Find where the given text appears and provide that cell's center as (X, Y) coordinate. 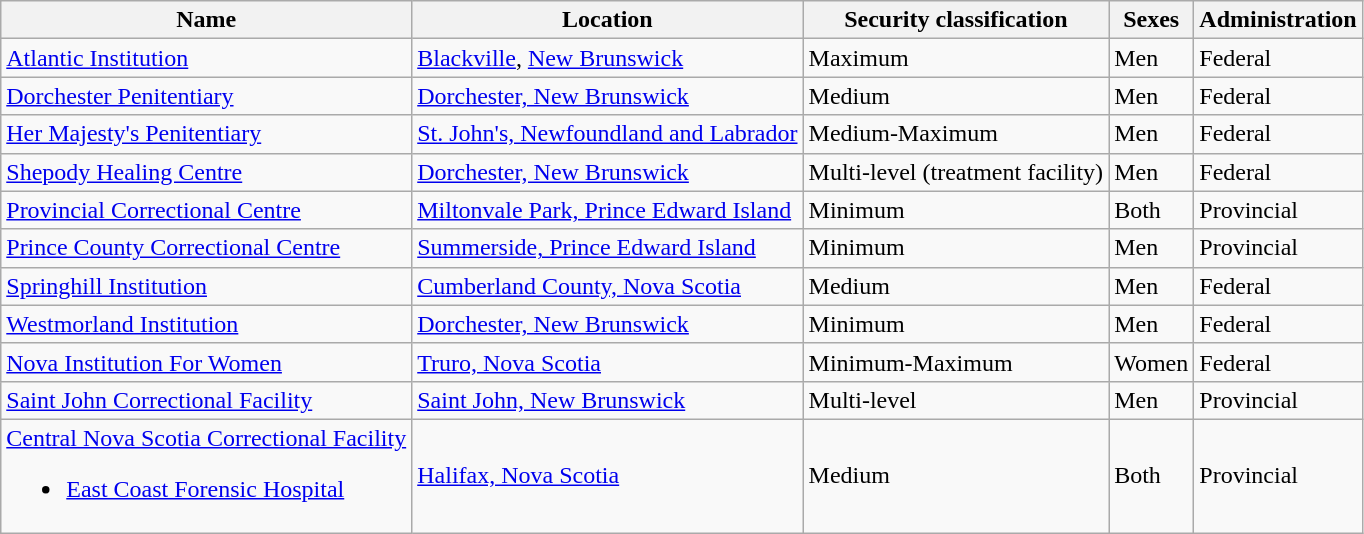
Prince County Correctional Centre (206, 248)
Women (1152, 362)
Saint John, New Brunswick (608, 400)
Multi-level (956, 400)
Westmorland Institution (206, 324)
Saint John Correctional Facility (206, 400)
Summerside, Prince Edward Island (608, 248)
Shepody Healing Centre (206, 172)
Blackville, New Brunswick (608, 58)
Her Majesty's Penitentiary (206, 134)
Dorchester Penitentiary (206, 96)
Cumberland County, Nova Scotia (608, 286)
Minimum-Maximum (956, 362)
Sexes (1152, 20)
Provincial Correctional Centre (206, 210)
Maximum (956, 58)
Atlantic Institution (206, 58)
Miltonvale Park, Prince Edward Island (608, 210)
Truro, Nova Scotia (608, 362)
Nova Institution For Women (206, 362)
Halifax, Nova Scotia (608, 476)
Name (206, 20)
Medium-Maximum (956, 134)
Location (608, 20)
Security classification (956, 20)
St. John's, Newfoundland and Labrador (608, 134)
Administration (1278, 20)
Central Nova Scotia Correctional FacilityEast Coast Forensic Hospital (206, 476)
Multi-level (treatment facility) (956, 172)
Springhill Institution (206, 286)
